For the text-containing cell, return its midpoint in (x, y) coordinate format. 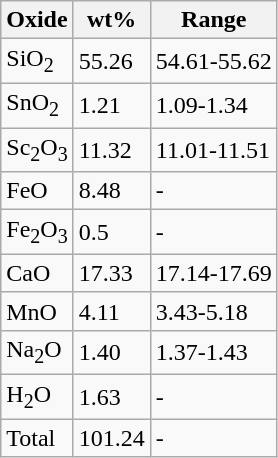
1.21 (112, 105)
Oxide (37, 20)
wt% (112, 20)
17.33 (112, 273)
Sc2O3 (37, 150)
3.43-5.18 (214, 311)
11.32 (112, 150)
Range (214, 20)
11.01-11.51 (214, 150)
Fe2O3 (37, 232)
8.48 (112, 191)
1.37-1.43 (214, 352)
54.61-55.62 (214, 61)
0.5 (112, 232)
CaO (37, 273)
4.11 (112, 311)
101.24 (112, 438)
FeO (37, 191)
Total (37, 438)
SiO2 (37, 61)
Na2O (37, 352)
H2O (37, 397)
55.26 (112, 61)
MnO (37, 311)
SnO2 (37, 105)
1.40 (112, 352)
1.09-1.34 (214, 105)
17.14-17.69 (214, 273)
1.63 (112, 397)
